Determine the [x, y] coordinate at the center of the cell enclosing the given text.  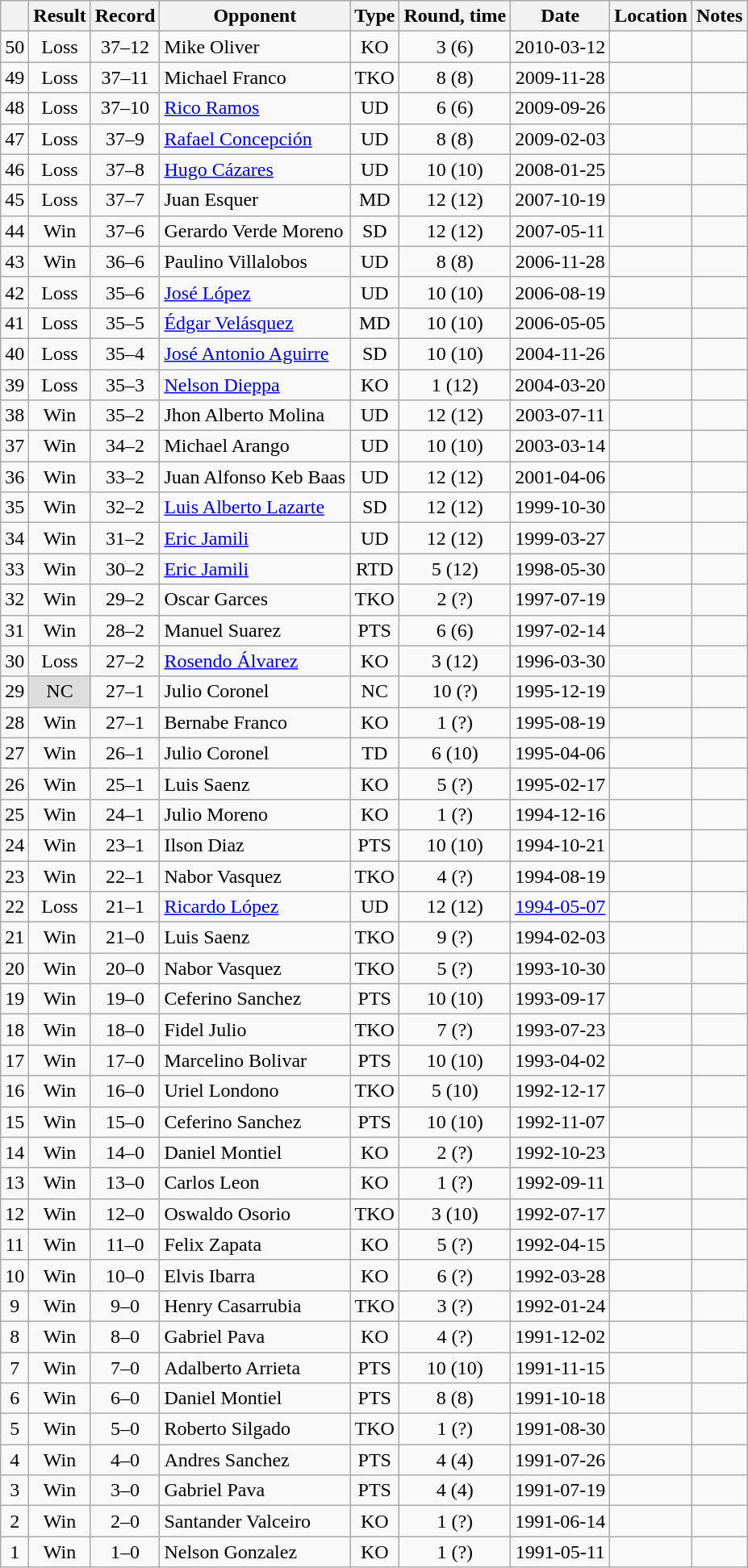
28–2 [125, 630]
Andres Sanchez [255, 1460]
38 [15, 416]
13–0 [125, 1183]
2009-11-28 [560, 77]
46 [15, 169]
1991-05-11 [560, 1552]
9–0 [125, 1306]
34–2 [125, 446]
Result [60, 16]
José López [255, 292]
1992-07-17 [560, 1214]
37–9 [125, 139]
22–1 [125, 876]
Bernabe Franco [255, 722]
1992-10-23 [560, 1152]
Fidel Julio [255, 1030]
Michael Arango [255, 446]
7 [15, 1368]
Roberto Silgado [255, 1429]
1996-03-30 [560, 661]
2008-01-25 [560, 169]
42 [15, 292]
29 [15, 692]
26 [15, 784]
44 [15, 231]
Carlos Leon [255, 1183]
2007-10-19 [560, 200]
Location [651, 16]
1 (12) [455, 385]
Édgar Velásquez [255, 323]
1994-12-16 [560, 814]
17–0 [125, 1060]
Paulino Villalobos [255, 261]
16 [15, 1091]
31 [15, 630]
José Antonio Aguirre [255, 353]
27–2 [125, 661]
35 [15, 508]
10 [15, 1275]
Juan Esquer [255, 200]
21–0 [125, 938]
Santander Valceiro [255, 1521]
8–0 [125, 1336]
40 [15, 353]
33–2 [125, 477]
20 [15, 968]
7–0 [125, 1368]
1 [15, 1552]
2009-02-03 [560, 139]
25 [15, 814]
37–7 [125, 200]
19–0 [125, 999]
1992-03-28 [560, 1275]
1993-09-17 [560, 999]
3 (?) [455, 1306]
6–0 [125, 1399]
18–0 [125, 1030]
16–0 [125, 1091]
2001-04-06 [560, 477]
1994-02-03 [560, 938]
47 [15, 139]
Juan Alfonso Keb Baas [255, 477]
3 [15, 1491]
11 [15, 1244]
1–0 [125, 1552]
37–10 [125, 108]
1995-12-19 [560, 692]
Manuel Suarez [255, 630]
12–0 [125, 1214]
2003-07-11 [560, 416]
1997-02-14 [560, 630]
Luis Alberto Lazarte [255, 508]
32–2 [125, 508]
11–0 [125, 1244]
1997-07-19 [560, 600]
Nelson Gonzalez [255, 1552]
2003-03-14 [560, 446]
35–4 [125, 353]
2006-05-05 [560, 323]
17 [15, 1060]
1992-11-07 [560, 1122]
Ricardo López [255, 907]
4 [15, 1460]
37 [15, 446]
1992-04-15 [560, 1244]
12 [15, 1214]
1993-07-23 [560, 1030]
29–2 [125, 600]
1994-08-19 [560, 876]
2009-09-26 [560, 108]
Michael Franco [255, 77]
50 [15, 47]
Date [560, 16]
2 [15, 1521]
48 [15, 108]
1991-08-30 [560, 1429]
30 [15, 661]
34 [15, 538]
1992-12-17 [560, 1091]
Uriel Londono [255, 1091]
1991-07-26 [560, 1460]
3 (12) [455, 661]
3 (6) [455, 47]
1994-05-07 [560, 907]
Marcelino Bolivar [255, 1060]
10 (?) [455, 692]
6 (?) [455, 1275]
35–6 [125, 292]
1991-10-18 [560, 1399]
45 [15, 200]
13 [15, 1183]
5 (10) [455, 1091]
37–11 [125, 77]
2–0 [125, 1521]
1991-07-19 [560, 1491]
Gerardo Verde Moreno [255, 231]
28 [15, 722]
2010-03-12 [560, 47]
14–0 [125, 1152]
Round, time [455, 16]
23–1 [125, 845]
Oscar Garces [255, 600]
1995-08-19 [560, 722]
8 [15, 1336]
3 (10) [455, 1214]
36 [15, 477]
Elvis Ibarra [255, 1275]
14 [15, 1152]
9 [15, 1306]
15 [15, 1122]
2004-11-26 [560, 353]
1995-02-17 [560, 784]
3–0 [125, 1491]
Hugo Cázares [255, 169]
37–6 [125, 231]
1999-03-27 [560, 538]
31–2 [125, 538]
5 [15, 1429]
18 [15, 1030]
33 [15, 569]
1993-04-02 [560, 1060]
24 [15, 845]
9 (?) [455, 938]
1992-09-11 [560, 1183]
30–2 [125, 569]
24–1 [125, 814]
35–3 [125, 385]
6 [15, 1399]
1991-11-15 [560, 1368]
RTD [374, 569]
5–0 [125, 1429]
49 [15, 77]
Opponent [255, 16]
21 [15, 938]
7 (?) [455, 1030]
Mike Oliver [255, 47]
23 [15, 876]
39 [15, 385]
1991-12-02 [560, 1336]
41 [15, 323]
Rico Ramos [255, 108]
Rosendo Álvarez [255, 661]
27 [15, 753]
Felix Zapata [255, 1244]
43 [15, 261]
1998-05-30 [560, 569]
36–6 [125, 261]
1994-10-21 [560, 845]
2006-11-28 [560, 261]
Oswaldo Osorio [255, 1214]
1992-01-24 [560, 1306]
2007-05-11 [560, 231]
1999-10-30 [560, 508]
Notes [719, 16]
19 [15, 999]
21–1 [125, 907]
Adalberto Arrieta [255, 1368]
25–1 [125, 784]
Type [374, 16]
Jhon Alberto Molina [255, 416]
Nelson Dieppa [255, 385]
1995-04-06 [560, 753]
Henry Casarrubia [255, 1306]
15–0 [125, 1122]
37–12 [125, 47]
1993-10-30 [560, 968]
26–1 [125, 753]
Julio Moreno [255, 814]
2004-03-20 [560, 385]
Rafael Concepción [255, 139]
32 [15, 600]
1991-06-14 [560, 1521]
37–8 [125, 169]
4–0 [125, 1460]
2006-08-19 [560, 292]
TD [374, 753]
10–0 [125, 1275]
5 (12) [455, 569]
35–2 [125, 416]
35–5 [125, 323]
Ilson Diaz [255, 845]
Record [125, 16]
6 (10) [455, 753]
22 [15, 907]
20–0 [125, 968]
